Output the [X, Y] coordinate of the center of the cell containing the given text.  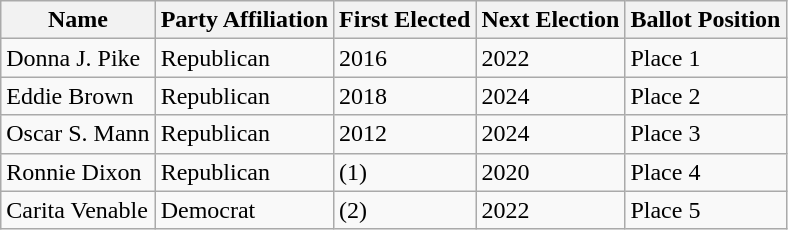
Ballot Position [706, 20]
Next Election [550, 20]
2020 [550, 172]
2016 [405, 58]
Place 4 [706, 172]
First Elected [405, 20]
(2) [405, 210]
2012 [405, 134]
2018 [405, 96]
Party Affiliation [244, 20]
Place 3 [706, 134]
Eddie Brown [78, 96]
Donna J. Pike [78, 58]
Democrat [244, 210]
(1) [405, 172]
Ronnie Dixon [78, 172]
Oscar S. Mann [78, 134]
Place 5 [706, 210]
Name [78, 20]
Place 2 [706, 96]
Place 1 [706, 58]
Carita Venable [78, 210]
